Extract the (X, Y) coordinate from the center of the cell holding the provided text.  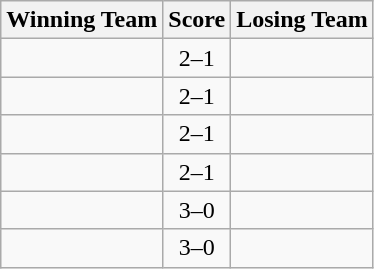
Score (197, 20)
Winning Team (82, 20)
Losing Team (302, 20)
